Extract the [X, Y] coordinate from the center of the cell holding the provided text.  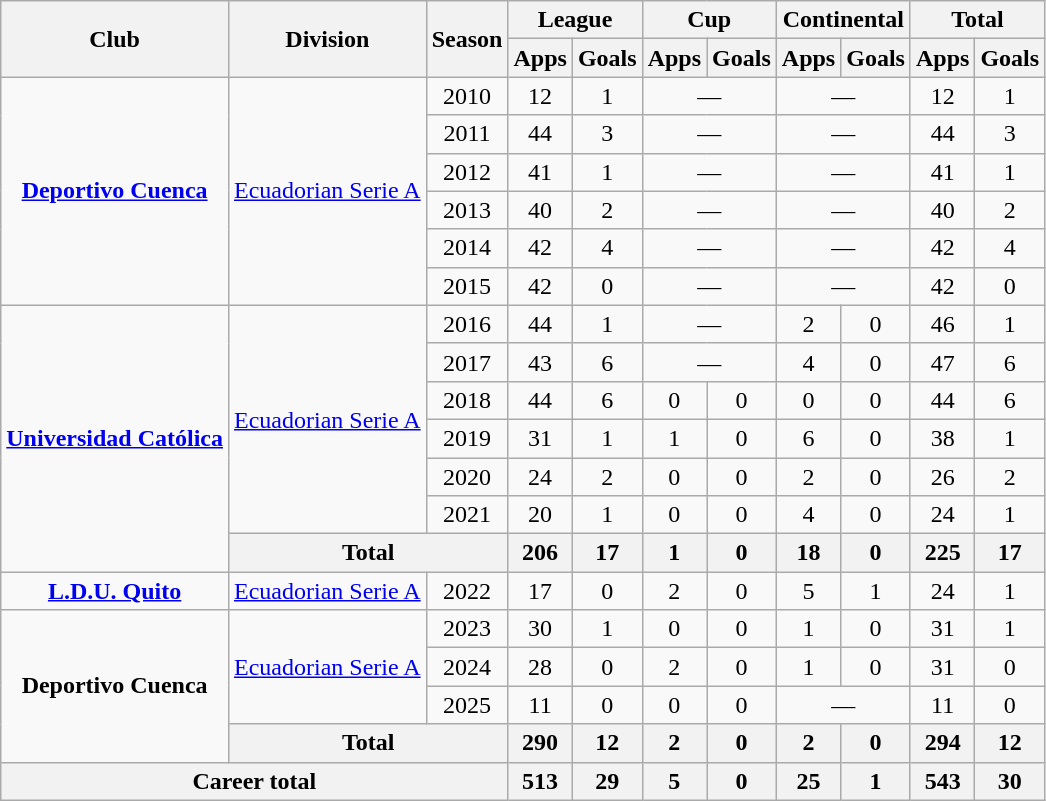
294 [942, 743]
2012 [467, 172]
225 [942, 553]
38 [942, 438]
543 [942, 781]
2023 [467, 629]
2025 [467, 705]
20 [540, 515]
Career total [254, 781]
2022 [467, 591]
43 [540, 362]
2016 [467, 324]
Universidad Católica [115, 438]
2019 [467, 438]
513 [540, 781]
Cup [709, 20]
47 [942, 362]
2018 [467, 400]
L.D.U. Quito [115, 591]
206 [540, 553]
2017 [467, 362]
26 [942, 477]
2013 [467, 210]
Club [115, 39]
2011 [467, 134]
League [575, 20]
2020 [467, 477]
2021 [467, 515]
Division [327, 39]
46 [942, 324]
Continental [843, 20]
2010 [467, 96]
29 [607, 781]
290 [540, 743]
28 [540, 667]
18 [808, 553]
Season [467, 39]
2015 [467, 286]
25 [808, 781]
2024 [467, 667]
2014 [467, 248]
